Search for the cell housing the specified text and yield its (X, Y) center coordinate. 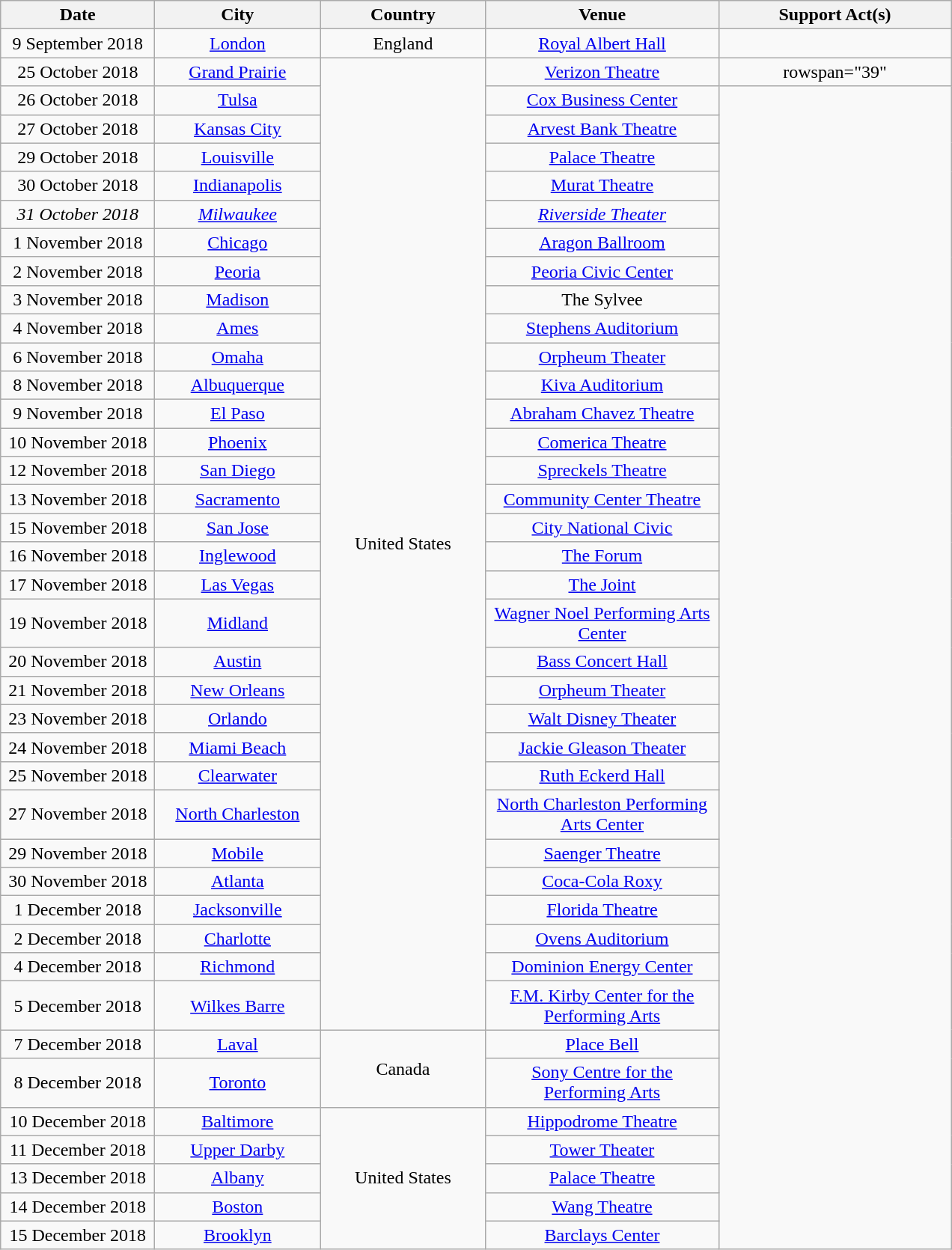
Sacramento (238, 499)
27 October 2018 (78, 129)
Cox Business Center (602, 100)
25 October 2018 (78, 72)
Canada (403, 1069)
Baltimore (238, 1121)
The Forum (602, 556)
Hippodrome Theatre (602, 1121)
Louisville (238, 157)
Miami Beach (238, 747)
8 December 2018 (78, 1082)
Date (78, 15)
25 November 2018 (78, 775)
Riverside Theater (602, 214)
Toronto (238, 1082)
Barclays Center (602, 1235)
9 November 2018 (78, 414)
Peoria (238, 271)
8 November 2018 (78, 385)
Laval (238, 1044)
9 September 2018 (78, 43)
Coca-Cola Roxy (602, 882)
12 November 2018 (78, 471)
Brooklyn (238, 1235)
Kansas City (238, 129)
Walt Disney Theater (602, 719)
27 November 2018 (78, 814)
29 October 2018 (78, 157)
1 December 2018 (78, 910)
Jackie Gleason Theater (602, 747)
Spreckels Theatre (602, 471)
29 November 2018 (78, 853)
Venue (602, 15)
Charlotte (238, 939)
Sony Centre for the Performing Arts (602, 1082)
Community Center Theatre (602, 499)
30 October 2018 (78, 186)
Wilkes Barre (238, 1006)
Jacksonville (238, 910)
Aragon Ballroom (602, 243)
5 December 2018 (78, 1006)
Comerica Theatre (602, 442)
17 November 2018 (78, 585)
Stephens Auditorium (602, 328)
San Jose (238, 528)
rowspan="39" (835, 72)
The Sylvee (602, 299)
10 November 2018 (78, 442)
1 November 2018 (78, 243)
The Joint (602, 585)
15 November 2018 (78, 528)
4 December 2018 (78, 967)
Atlanta (238, 882)
13 November 2018 (78, 499)
Phoenix (238, 442)
Clearwater (238, 775)
Milwaukee (238, 214)
Omaha (238, 357)
20 November 2018 (78, 662)
6 November 2018 (78, 357)
Upper Darby (238, 1150)
Orlando (238, 719)
Country (403, 15)
2 November 2018 (78, 271)
El Paso (238, 414)
England (403, 43)
14 December 2018 (78, 1207)
Richmond (238, 967)
19 November 2018 (78, 623)
Verizon Theatre (602, 72)
Arvest Bank Theatre (602, 129)
San Diego (238, 471)
Chicago (238, 243)
Murat Theatre (602, 186)
13 December 2018 (78, 1178)
Royal Albert Hall (602, 43)
North Charleston (238, 814)
26 October 2018 (78, 100)
Austin (238, 662)
Indianapolis (238, 186)
City (238, 15)
Support Act(s) (835, 15)
2 December 2018 (78, 939)
Mobile (238, 853)
3 November 2018 (78, 299)
London (238, 43)
Florida Theatre (602, 910)
10 December 2018 (78, 1121)
Peoria Civic Center (602, 271)
Abraham Chavez Theatre (602, 414)
City National Civic (602, 528)
21 November 2018 (78, 690)
24 November 2018 (78, 747)
Wagner Noel Performing Arts Center (602, 623)
30 November 2018 (78, 882)
15 December 2018 (78, 1235)
North Charleston Performing Arts Center (602, 814)
16 November 2018 (78, 556)
Tower Theater (602, 1150)
Albuquerque (238, 385)
Dominion Energy Center (602, 967)
7 December 2018 (78, 1044)
Saenger Theatre (602, 853)
Boston (238, 1207)
F.M. Kirby Center for the Performing Arts (602, 1006)
31 October 2018 (78, 214)
Las Vegas (238, 585)
Bass Concert Hall (602, 662)
Ruth Eckerd Hall (602, 775)
Midland (238, 623)
Inglewood (238, 556)
Place Bell (602, 1044)
Ovens Auditorium (602, 939)
11 December 2018 (78, 1150)
Ames (238, 328)
4 November 2018 (78, 328)
Wang Theatre (602, 1207)
Albany (238, 1178)
Grand Prairie (238, 72)
Tulsa (238, 100)
23 November 2018 (78, 719)
Madison (238, 299)
New Orleans (238, 690)
Kiva Auditorium (602, 385)
